Search for the cell housing the specified text and yield its (X, Y) center coordinate. 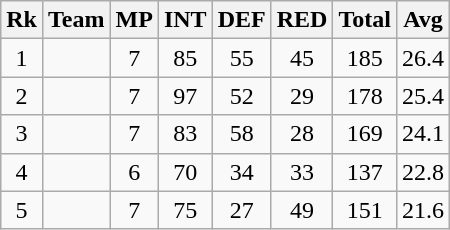
3 (22, 134)
28 (302, 134)
70 (185, 172)
24.1 (422, 134)
33 (302, 172)
97 (185, 96)
Rk (22, 20)
45 (302, 58)
55 (242, 58)
85 (185, 58)
DEF (242, 20)
151 (365, 210)
49 (302, 210)
75 (185, 210)
27 (242, 210)
34 (242, 172)
29 (302, 96)
4 (22, 172)
185 (365, 58)
INT (185, 20)
MP (134, 20)
RED (302, 20)
Avg (422, 20)
Total (365, 20)
137 (365, 172)
178 (365, 96)
22.8 (422, 172)
1 (22, 58)
26.4 (422, 58)
25.4 (422, 96)
169 (365, 134)
5 (22, 210)
21.6 (422, 210)
2 (22, 96)
6 (134, 172)
52 (242, 96)
83 (185, 134)
58 (242, 134)
Team (76, 20)
